Provide the [X, Y] coordinate of the cell's center where the given text is located.  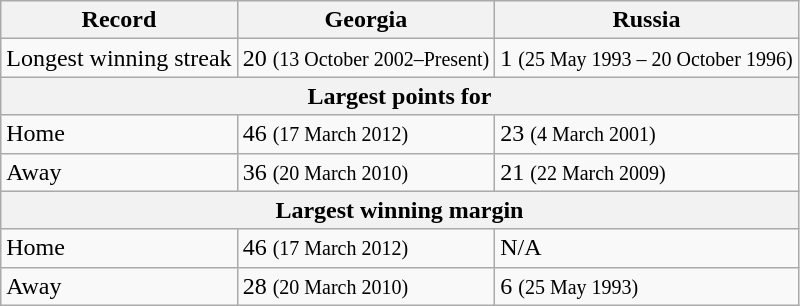
20 (13 October 2002–Present) [366, 58]
Russia [646, 20]
1 (25 May 1993 – 20 October 1996) [646, 58]
Largest winning margin [400, 210]
6 (25 May 1993) [646, 286]
Georgia [366, 20]
21 (22 March 2009) [646, 172]
N/A [646, 248]
23 (4 March 2001) [646, 134]
Longest winning streak [119, 58]
36 (20 March 2010) [366, 172]
Largest points for [400, 96]
28 (20 March 2010) [366, 286]
Record [119, 20]
